Locate the cell with the specified text and output its [X, Y] center coordinate. 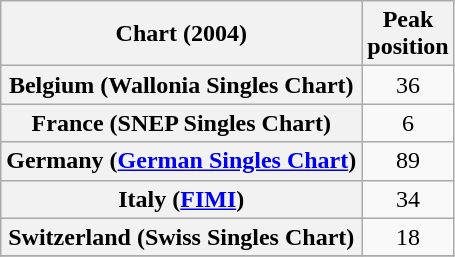
89 [408, 161]
Chart (2004) [182, 34]
Switzerland (Swiss Singles Chart) [182, 237]
34 [408, 199]
18 [408, 237]
Belgium (Wallonia Singles Chart) [182, 85]
France (SNEP Singles Chart) [182, 123]
Peakposition [408, 34]
Italy (FIMI) [182, 199]
6 [408, 123]
Germany (German Singles Chart) [182, 161]
36 [408, 85]
